Capture the cell that displays the provided text and extract its (X, Y) central coordinate. 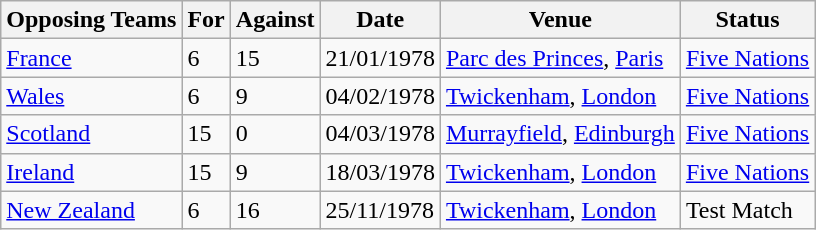
21/01/1978 (380, 58)
04/03/1978 (380, 134)
France (92, 58)
For (206, 20)
Status (747, 20)
Venue (560, 20)
04/02/1978 (380, 96)
Ireland (92, 172)
Date (380, 20)
Against (275, 20)
Parc des Princes, Paris (560, 58)
25/11/1978 (380, 210)
New Zealand (92, 210)
16 (275, 210)
18/03/1978 (380, 172)
Wales (92, 96)
Opposing Teams (92, 20)
Murrayfield, Edinburgh (560, 134)
Scotland (92, 134)
0 (275, 134)
Test Match (747, 210)
